Locate the cell with the specified text and output its [x, y] center coordinate. 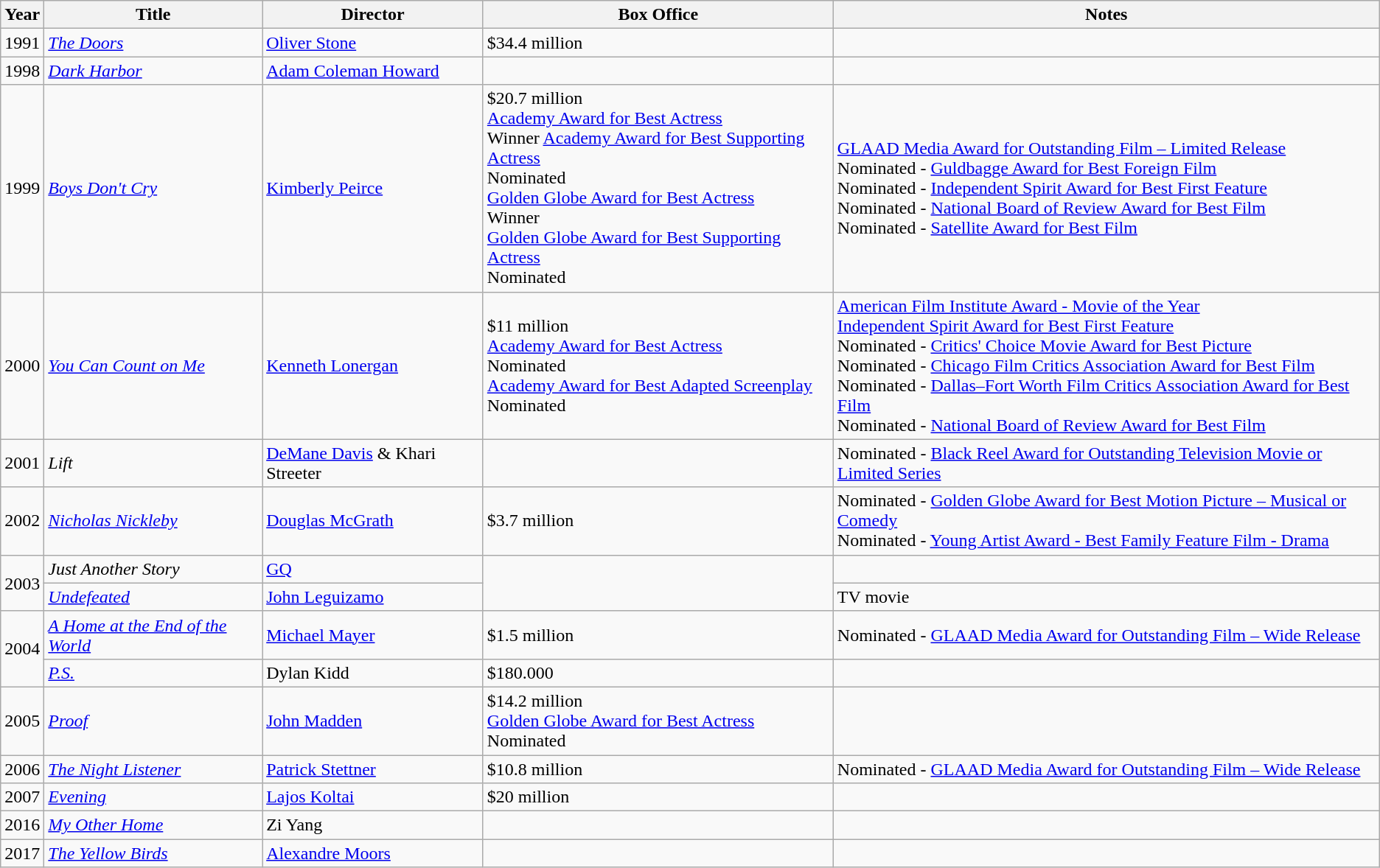
Nicholas Nickleby [153, 521]
Michael Mayer [373, 635]
$34.4 million [658, 43]
Proof [153, 721]
Just Another Story [153, 569]
The Doors [153, 43]
$14.2 millionGolden Globe Award for Best ActressNominated [658, 721]
2002 [22, 521]
2005 [22, 721]
Title [153, 15]
Notes [1106, 15]
Boys Don't Cry [153, 189]
Lift [153, 463]
$1.5 million [658, 635]
Lajos Koltai [373, 797]
2007 [22, 797]
John Leguizamo [373, 597]
GQ [373, 569]
$10.8 million [658, 769]
My Other Home [153, 825]
TV movie [1106, 597]
2017 [22, 853]
Director [373, 15]
Dark Harbor [153, 71]
Nominated - Black Reel Award for Outstanding Television Movie or Limited Series [1106, 463]
Undefeated [153, 597]
$11 millionAcademy Award for Best ActressNominated Academy Award for Best Adapted ScreenplayNominated [658, 365]
Douglas McGrath [373, 521]
1999 [22, 189]
$3.7 million [658, 521]
Alexandre Moors [373, 853]
Year [22, 15]
Evening [153, 797]
1998 [22, 71]
A Home at the End of the World [153, 635]
2000 [22, 365]
2016 [22, 825]
$20 million [658, 797]
The Yellow Birds [153, 853]
Nominated - Golden Globe Award for Best Motion Picture – Musical or ComedyNominated - Young Artist Award - Best Family Feature Film - Drama [1106, 521]
2003 [22, 583]
2001 [22, 463]
DeMane Davis & Khari Streeter [373, 463]
Box Office [658, 15]
Oliver Stone [373, 43]
2004 [22, 648]
Patrick Stettner [373, 769]
2006 [22, 769]
1991 [22, 43]
Zi Yang [373, 825]
Kenneth Lonergan [373, 365]
Kimberly Peirce [373, 189]
Dylan Kidd [373, 673]
John Madden [373, 721]
The Night Listener [153, 769]
You Can Count on Me [153, 365]
P.S. [153, 673]
Adam Coleman Howard [373, 71]
$180.000 [658, 673]
